Return (x, y) of the center of cell containing provided text 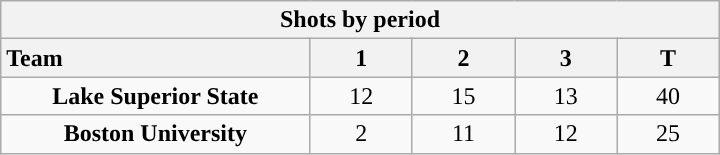
Shots by period (360, 20)
Lake Superior State (156, 96)
13 (566, 96)
Boston University (156, 134)
Team (156, 58)
15 (463, 96)
25 (668, 134)
T (668, 58)
11 (463, 134)
3 (566, 58)
1 (361, 58)
40 (668, 96)
